Search for the cell housing the specified text and yield its [x, y] center coordinate. 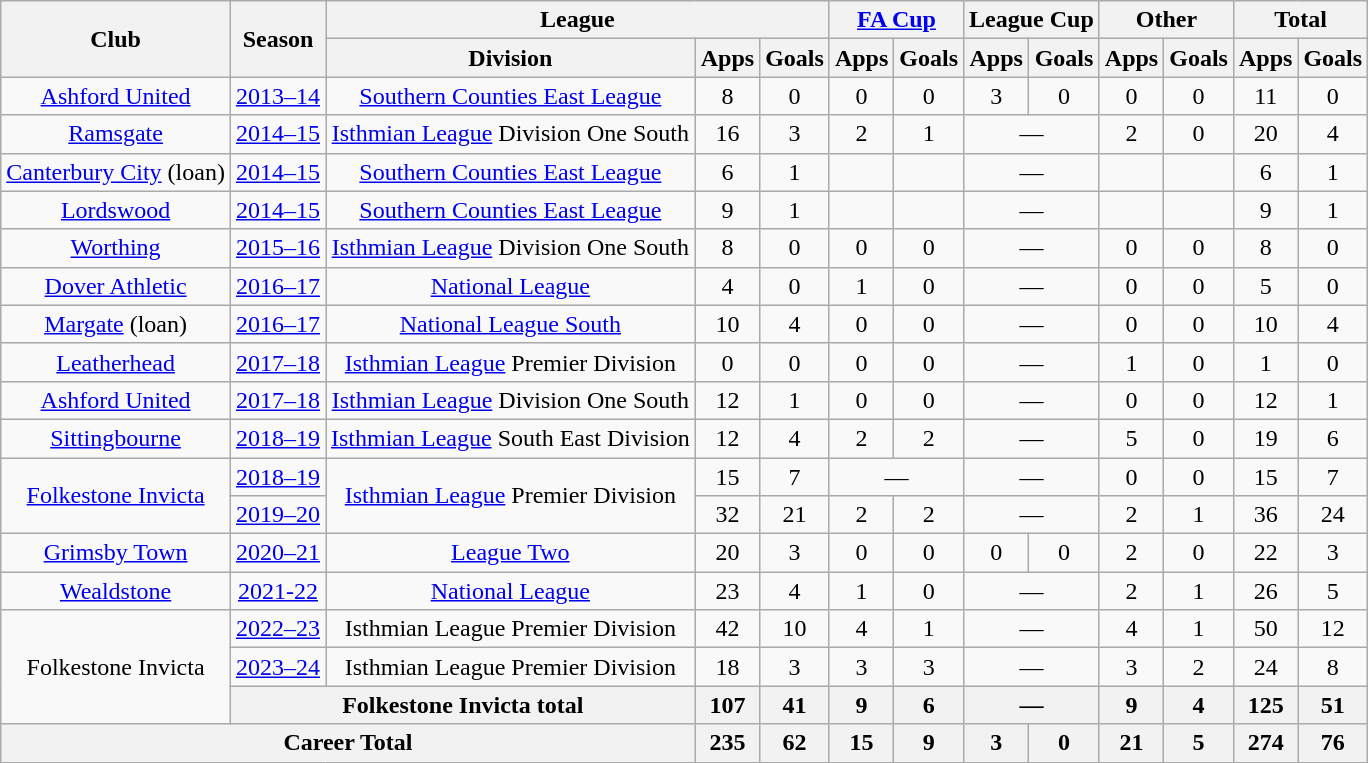
Margate (loan) [116, 324]
2019–20 [278, 515]
22 [1265, 553]
41 [795, 705]
FA Cup [896, 20]
2021-22 [278, 591]
76 [1333, 743]
League [578, 20]
2020–21 [278, 553]
274 [1265, 743]
2013–14 [278, 96]
50 [1265, 629]
42 [727, 629]
Dover Athletic [116, 286]
League Two [511, 553]
Canterbury City (loan) [116, 172]
Other [1166, 20]
Grimsby Town [116, 553]
Isthmian League South East Division [511, 438]
Folkestone Invicta total [462, 705]
League Cup [1032, 20]
18 [727, 667]
32 [727, 515]
235 [727, 743]
26 [1265, 591]
51 [1333, 705]
Ramsgate [116, 134]
Division [511, 58]
23 [727, 591]
Wealdstone [116, 591]
Total [1300, 20]
Worthing [116, 248]
107 [727, 705]
11 [1265, 96]
Leatherhead [116, 362]
125 [1265, 705]
National League South [511, 324]
2022–23 [278, 629]
19 [1265, 438]
Career Total [348, 743]
36 [1265, 515]
Lordswood [116, 210]
2015–16 [278, 248]
Club [116, 39]
Sittingbourne [116, 438]
Season [278, 39]
16 [727, 134]
2023–24 [278, 667]
62 [795, 743]
